Find where the given text appears and provide that cell's center as (X, Y) coordinate. 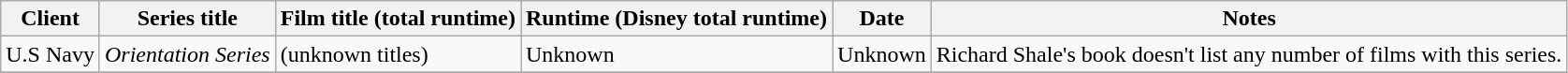
Client (51, 19)
U.S Navy (51, 54)
Orientation Series (187, 54)
Notes (1249, 19)
Series title (187, 19)
Runtime (Disney total runtime) (675, 19)
Richard Shale's book doesn't list any number of films with this series. (1249, 54)
(unknown titles) (398, 54)
Date (882, 19)
Film title (total runtime) (398, 19)
